Return the (x, y) coordinate for the center point of the cell that contains the specified text.  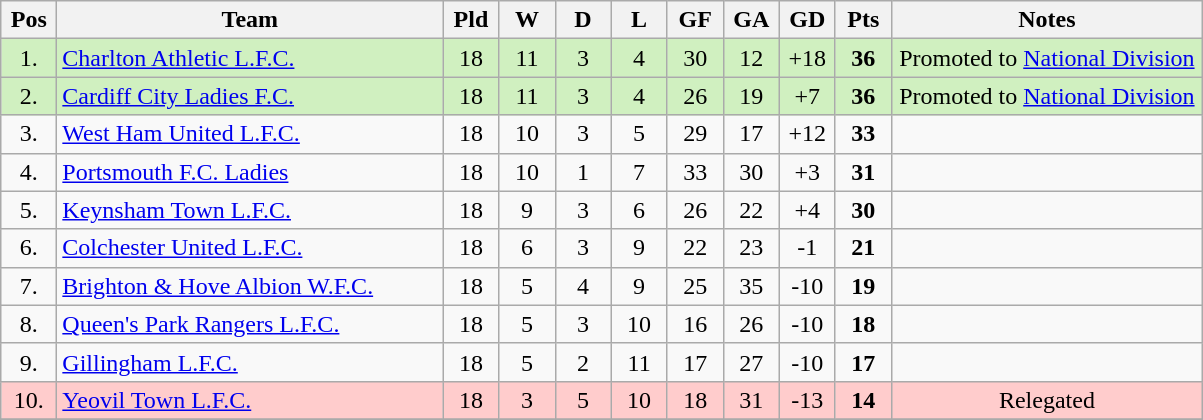
Queen's Park Rangers L.F.C. (250, 324)
Gillingham L.F.C. (250, 362)
16 (695, 324)
W (527, 20)
Pos (29, 20)
+4 (807, 210)
+3 (807, 172)
Pts (863, 20)
1. (29, 58)
GF (695, 20)
Cardiff City Ladies F.C. (250, 96)
Yeovil Town L.F.C. (250, 400)
2 (583, 362)
Notes (1046, 20)
7 (639, 172)
29 (695, 134)
L (639, 20)
Colchester United L.F.C. (250, 248)
-13 (807, 400)
Brighton & Hove Albion W.F.C. (250, 286)
+18 (807, 58)
7. (29, 286)
35 (751, 286)
Relegated (1046, 400)
West Ham United L.F.C. (250, 134)
25 (695, 286)
23 (751, 248)
3. (29, 134)
+12 (807, 134)
27 (751, 362)
4. (29, 172)
8. (29, 324)
-1 (807, 248)
GD (807, 20)
21 (863, 248)
6. (29, 248)
D (583, 20)
+7 (807, 96)
Portsmouth F.C. Ladies (250, 172)
1 (583, 172)
14 (863, 400)
Pld (471, 20)
10. (29, 400)
2. (29, 96)
Charlton Athletic L.F.C. (250, 58)
GA (751, 20)
5. (29, 210)
Team (250, 20)
Keynsham Town L.F.C. (250, 210)
9. (29, 362)
12 (751, 58)
